Identify which cell holds the provided text, then report its [x, y] central coordinate. 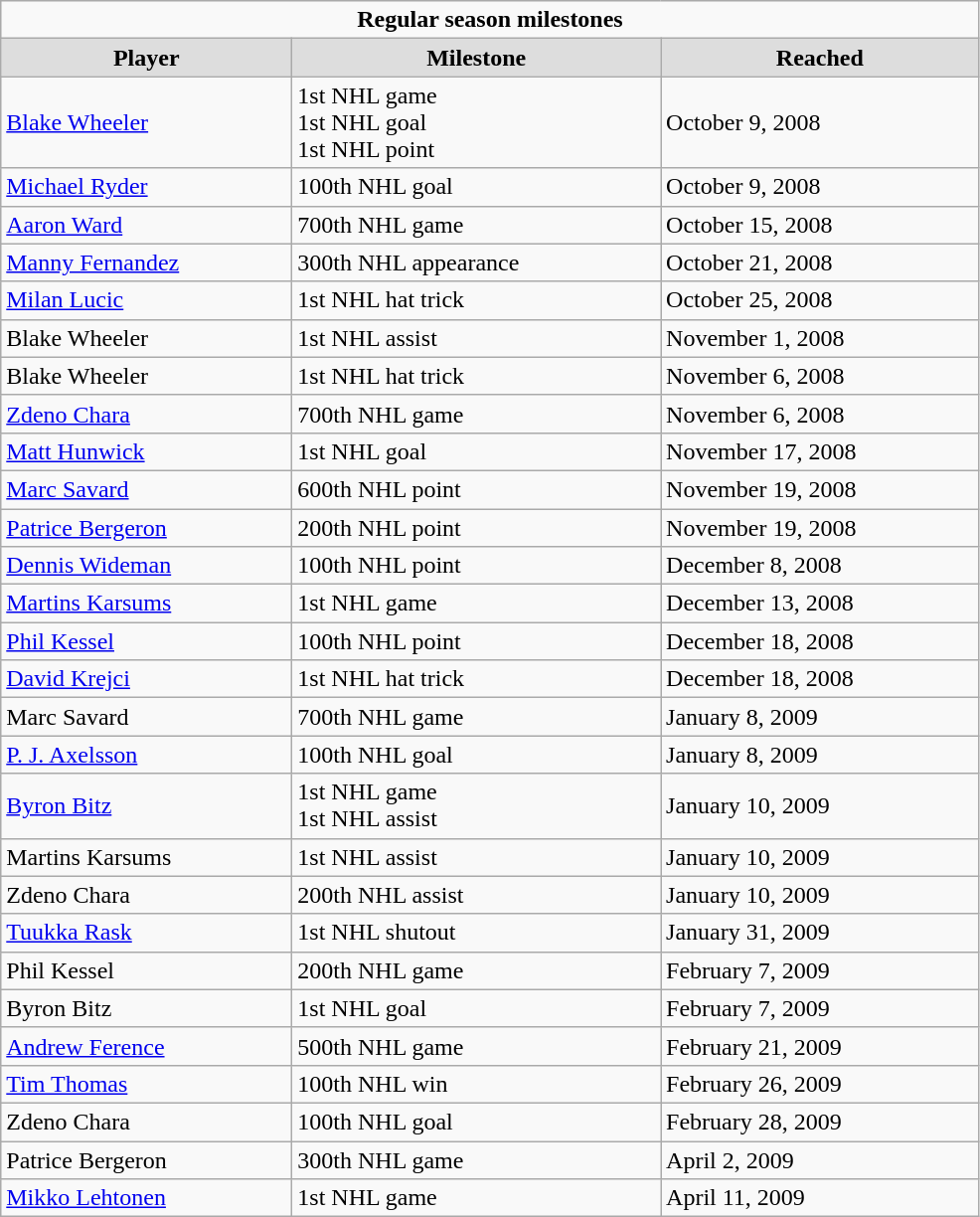
February 26, 2009 [821, 1084]
Aaron Ward [147, 225]
April 11, 2009 [821, 1198]
600th NHL point [477, 489]
February 21, 2009 [821, 1046]
Andrew Ference [147, 1046]
Milestone [477, 58]
200th NHL point [477, 528]
October 25, 2008 [821, 300]
1st NHL game1st NHL assist [477, 805]
Player [147, 58]
100th NHL win [477, 1084]
Michael Ryder [147, 187]
David Krejci [147, 679]
1st NHL shutout [477, 933]
April 2, 2009 [821, 1160]
February 28, 2009 [821, 1122]
October 21, 2008 [821, 262]
Milan Lucic [147, 300]
Manny Fernandez [147, 262]
Reached [821, 58]
300th NHL appearance [477, 262]
Tuukka Rask [147, 933]
300th NHL game [477, 1160]
December 13, 2008 [821, 604]
200th NHL game [477, 970]
P. J. Axelsson [147, 755]
November 17, 2008 [821, 451]
500th NHL game [477, 1046]
1st NHL game1st NHL goal1st NHL point [477, 122]
Regular season milestones [490, 20]
Tim Thomas [147, 1084]
December 8, 2008 [821, 566]
January 31, 2009 [821, 933]
Matt Hunwick [147, 451]
October 15, 2008 [821, 225]
November 1, 2008 [821, 338]
200th NHL assist [477, 895]
Dennis Wideman [147, 566]
Mikko Lehtonen [147, 1198]
